For the text-containing cell, return its midpoint in (x, y) coordinate format. 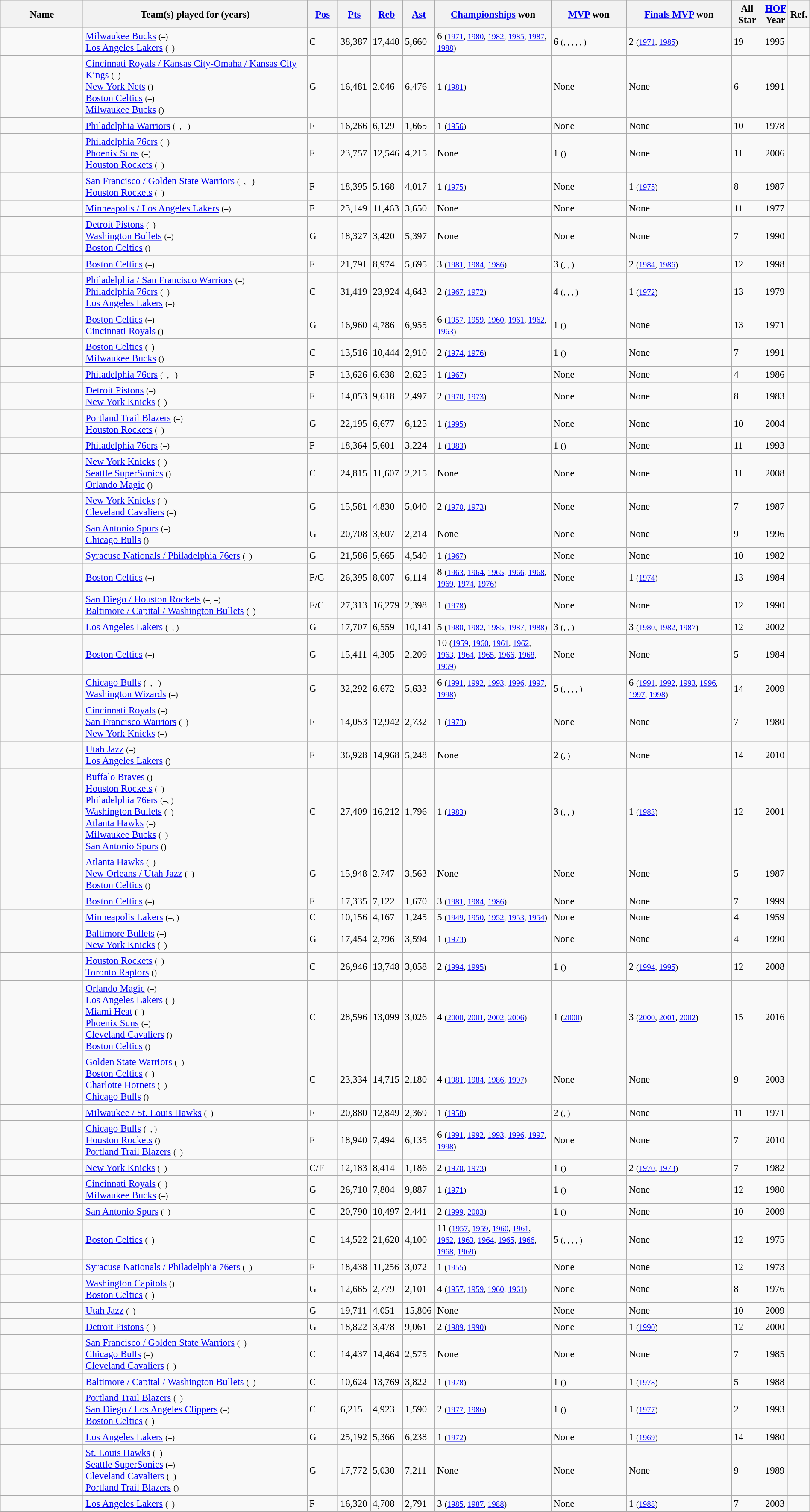
8,414 (387, 1168)
Buffalo Braves ()Houston Rockets (–)Philadelphia 76ers (–, )Washington Bullets (–)Atlanta Hawks (–)Milwaukee Bucks (–)San Antonio Spurs () (195, 811)
3,478 (387, 1327)
16,960 (355, 325)
1 (1995) (493, 424)
1 (1988) (679, 1504)
14,968 (387, 755)
1 (1981) (493, 87)
4 (1981, 1984, 1986, 1997) (493, 1079)
11,463 (387, 209)
10,444 (387, 352)
Boston Celtics (–)Cincinnati Royals () (195, 325)
Championships won (493, 15)
5,695 (419, 264)
26,946 (355, 966)
24,815 (355, 473)
18,395 (355, 187)
3,072 (419, 1267)
Ast (419, 15)
4,708 (387, 1504)
13,748 (387, 966)
23,149 (355, 209)
Houston Rockets (–)Toronto Raptors () (195, 966)
6,638 (387, 374)
St. Louis Hawks (−)Seattle SuperSonics (–)Cleveland Cavaliers (–)Portland Trail Blazers () (195, 1471)
2,732 (419, 722)
17,440 (387, 42)
2 (747, 1409)
6,135 (419, 1140)
6 (747, 87)
3,594 (419, 939)
17,772 (355, 1471)
1 (1955) (493, 1267)
2,791 (419, 1504)
San Francisco / Golden State Warriors (–, –)Houston Rockets (–) (195, 187)
17,335 (355, 901)
5,030 (387, 1471)
14,464 (387, 1354)
2,747 (387, 874)
6,677 (387, 424)
13,769 (387, 1382)
New York Knicks (–)Cleveland Cavaliers (–) (195, 507)
10,141 (419, 627)
12,942 (387, 722)
6,129 (387, 126)
2004 (776, 424)
18,438 (355, 1267)
22,195 (355, 424)
5,248 (419, 755)
5,040 (419, 507)
Boston Celtics (–)Milwaukee Bucks () (195, 352)
4,643 (419, 291)
1995 (776, 42)
4,540 (419, 556)
2,398 (419, 605)
4,305 (387, 655)
1,670 (419, 901)
Chicago Bulls (–, –)Washington Wizards (–) (195, 688)
San Antonio Spurs (–)Chicago Bulls () (195, 534)
10 (1959, 1960, 1961, 1962, 1963, 1964, 1965, 1966, 1968, 1969) (493, 655)
16,212 (387, 811)
6,476 (419, 87)
9,618 (387, 396)
21,620 (387, 1239)
1959 (776, 917)
3,563 (419, 874)
Philadelphia 76ers (–) (195, 446)
1,665 (419, 126)
Pts (355, 15)
18,327 (355, 236)
2,214 (419, 534)
1 (1969) (679, 1437)
14,437 (355, 1354)
18,364 (355, 446)
2,209 (419, 655)
21,586 (355, 556)
Minneapolis Lakers (–, ) (195, 917)
5 (1980, 1982, 1985, 1987, 1988) (493, 627)
15,581 (355, 507)
Philadelphia Warriors (–, –) (195, 126)
21,791 (355, 264)
16,279 (387, 605)
2,369 (419, 1113)
Cincinnati Royals / Kansas City-Omaha / Kansas City Kings (–)New York Nets ()Boston Celtics (–)Milwaukee Bucks () (195, 87)
1989 (776, 1471)
2 (1971, 1985) (679, 42)
2,497 (419, 396)
15,411 (355, 655)
Portland Trail Blazers (–)Houston Rockets (–) (195, 424)
1979 (776, 291)
5,633 (419, 688)
27,313 (355, 605)
2 (1984, 1986) (679, 264)
4,923 (387, 1409)
16,266 (355, 126)
2 (1977, 1986) (493, 1409)
Milwaukee Bucks (–)Los Angeles Lakers (–) (195, 42)
1 (1990) (679, 1327)
13,099 (387, 1018)
1 (1958) (493, 1113)
31,419 (355, 291)
2,796 (387, 939)
1,245 (419, 917)
6,672 (387, 688)
1,186 (419, 1168)
F/C (323, 605)
4,830 (387, 507)
5,601 (387, 446)
4,100 (419, 1239)
1975 (776, 1239)
6 (, , , , , ) (589, 42)
Washington Capitols ()Boston Celtics (–) (195, 1289)
14,715 (387, 1079)
8 (1963, 1964, 1965, 1966, 1968, 1969, 1974, 1976) (493, 578)
2 (1999, 2003) (493, 1212)
2006 (776, 153)
3,026 (419, 1018)
15,948 (355, 874)
3,058 (419, 966)
2,046 (387, 87)
12,849 (387, 1113)
2000 (776, 1327)
San Francisco / Golden State Warriors (–)Chicago Bulls (–)Cleveland Cavaliers (–) (195, 1354)
4,051 (387, 1310)
4,786 (387, 325)
4,167 (387, 917)
Portland Trail Blazers (–)San Diego / Los Angeles Clippers (–)Boston Celtics (–) (195, 1409)
1988 (776, 1382)
1998 (776, 264)
25,192 (355, 1437)
8,974 (387, 264)
13,516 (355, 352)
MVP won (589, 15)
San Diego / Houston Rockets (–, –)Baltimore / Capital / Washington Bullets (–) (195, 605)
3,607 (387, 534)
Chicago Bulls (–, )Houston Rockets ()Portland Trail Blazers (–) (195, 1140)
26,395 (355, 578)
Philadelphia / San Francisco Warriors (–)Philadelphia 76ers (–)Los Angeles Lakers (–) (195, 291)
6,125 (419, 424)
Detroit Pistons (–) (195, 1327)
7,122 (387, 901)
2001 (776, 811)
23,334 (355, 1079)
6,955 (419, 325)
Baltimore / Capital / Washington Bullets (–) (195, 1382)
26,710 (355, 1189)
F/G (323, 578)
8,007 (387, 578)
11,256 (387, 1267)
Orlando Magic (–)Los Angeles Lakers (–)Miami Heat (–)Phoenix Suns (–)Cleveland Cavaliers ()Boston Celtics () (195, 1018)
9,887 (419, 1189)
Atlanta Hawks (–)New Orleans / Utah Jazz (–)Boston Celtics () (195, 874)
San Antonio Spurs (–) (195, 1212)
5,366 (387, 1437)
Utah Jazz (–)Los Angeles Lakers () (195, 755)
4 (1957, 1959, 1960, 1961) (493, 1289)
Pos (323, 15)
5,397 (419, 236)
3 (1980, 1982, 1987) (679, 627)
3 (1985, 1987, 1988) (493, 1504)
Baltimore Bullets (–)New York Knicks (–) (195, 939)
19 (747, 42)
15,806 (419, 1310)
4 (, , , ) (589, 291)
2 (1989, 1990) (493, 1327)
6,559 (387, 627)
Detroit Pistons (–)Washington Bullets (–)Boston Celtics () (195, 236)
Team(s) played for (years) (195, 15)
4,017 (419, 187)
Milwaukee / St. Louis Hawks (–) (195, 1113)
5,665 (387, 556)
3,420 (387, 236)
5,660 (419, 42)
2002 (776, 627)
16,481 (355, 87)
6,114 (419, 578)
2,215 (419, 473)
Finals MVP won (679, 15)
17,454 (355, 939)
All Star (747, 15)
2,575 (419, 1354)
1973 (776, 1267)
Golden State Warriors (–)Boston Celtics (–)Charlotte Hornets (–)Chicago Bulls () (195, 1079)
3,224 (419, 446)
Cincinnati Royals (–)San Francisco Warriors (–)New York Knicks (–) (195, 722)
1985 (776, 1354)
HOF Year (776, 15)
12,546 (387, 153)
19,711 (355, 1310)
15 (747, 1018)
1986 (776, 374)
1 (1956) (493, 126)
4,215 (419, 153)
New York Knicks (–) (195, 1168)
6,238 (419, 1437)
12,183 (355, 1168)
6 (1957, 1959, 1960, 1961, 1962, 1963) (493, 325)
1 (1977) (679, 1409)
11,607 (387, 473)
7,804 (387, 1189)
23,924 (387, 291)
27,409 (355, 811)
2016 (776, 1018)
6 (1971, 1980, 1982, 1985, 1987, 1988) (493, 42)
28,596 (355, 1018)
13,626 (355, 374)
20,880 (355, 1113)
2 (1974, 1976) (493, 352)
1,796 (419, 811)
1977 (776, 209)
Ref. (799, 15)
Philadelphia 76ers (–)Phoenix Suns (–)Houston Rockets (–) (195, 153)
2,910 (419, 352)
5 (1949, 1950, 1952, 1953, 1954) (493, 917)
17,707 (355, 627)
Minneapolis / Los Angeles Lakers (–) (195, 209)
3,650 (419, 209)
1983 (776, 396)
7,494 (387, 1140)
1996 (776, 534)
14,522 (355, 1239)
6,215 (355, 1409)
2 (1967, 1972) (493, 291)
5,168 (387, 187)
1976 (776, 1289)
1 (1971) (493, 1189)
4 (2000, 2001, 2002, 2006) (493, 1018)
1978 (776, 126)
2,441 (419, 1212)
New York Knicks (–)Seattle SuperSonics ()Orlando Magic () (195, 473)
2,779 (387, 1289)
10,624 (355, 1382)
18,940 (355, 1140)
9,061 (419, 1327)
11 (1957, 1959, 1960, 1961, 1962, 1963, 1964, 1965, 1966, 1968, 1969) (493, 1239)
C/F (323, 1168)
1999 (776, 901)
10,497 (387, 1212)
20,790 (355, 1212)
38,387 (355, 42)
20,708 (355, 534)
1 (2000) (589, 1018)
23,757 (355, 153)
36,928 (355, 755)
2,101 (419, 1289)
7,211 (419, 1471)
18,822 (355, 1327)
Reb (387, 15)
Philadelphia 76ers (–, –) (195, 374)
2,625 (419, 374)
3,822 (419, 1382)
Name (42, 15)
Los Angeles Lakers (–, ) (195, 627)
1,590 (419, 1409)
Cincinnati Royals (–)Milwaukee Bucks (–) (195, 1189)
Utah Jazz (–) (195, 1310)
16,320 (355, 1504)
10,156 (355, 917)
12,665 (355, 1289)
Detroit Pistons (–)New York Knicks (–) (195, 396)
1 (1974) (679, 578)
32,292 (355, 688)
3 (2000, 2001, 2002) (679, 1018)
2,180 (419, 1079)
